Determine the [x, y] coordinate at the center of the cell enclosing the given text.  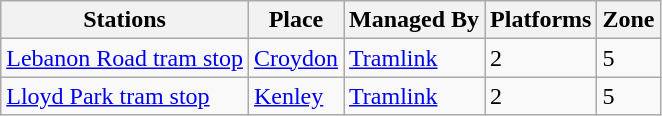
Platforms [541, 20]
Croydon [296, 58]
Kenley [296, 96]
Stations [125, 20]
Lebanon Road tram stop [125, 58]
Place [296, 20]
Zone [628, 20]
Lloyd Park tram stop [125, 96]
Managed By [414, 20]
